Find where the given text appears and provide that cell's center as [x, y] coordinate. 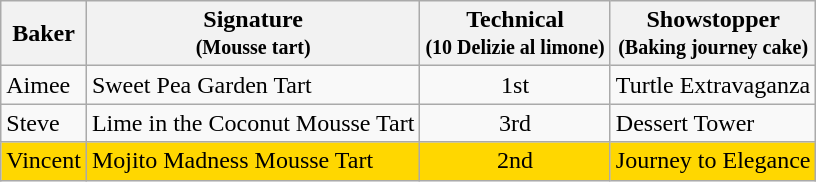
Vincent [44, 161]
Steve [44, 123]
Lime in the Coconut Mousse Tart [253, 123]
2nd [515, 161]
Signature(Mousse tart) [253, 34]
Aimee [44, 85]
Dessert Tower [713, 123]
Turtle Extravaganza [713, 85]
Showstopper(Baking journey cake) [713, 34]
Journey to Elegance [713, 161]
Sweet Pea Garden Tart [253, 85]
Baker [44, 34]
3rd [515, 123]
Technical(10 Delizie al limone) [515, 34]
Mojito Madness Mousse Tart [253, 161]
1st [515, 85]
